From the cell containing the given text, extract its center point as (x, y) coordinate. 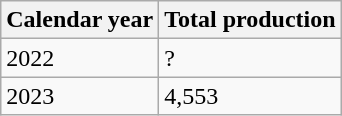
Calendar year (80, 20)
Total production (250, 20)
? (250, 58)
2023 (80, 96)
2022 (80, 58)
4,553 (250, 96)
